Provide the [X, Y] coordinate of the cell's center where the given text is located.  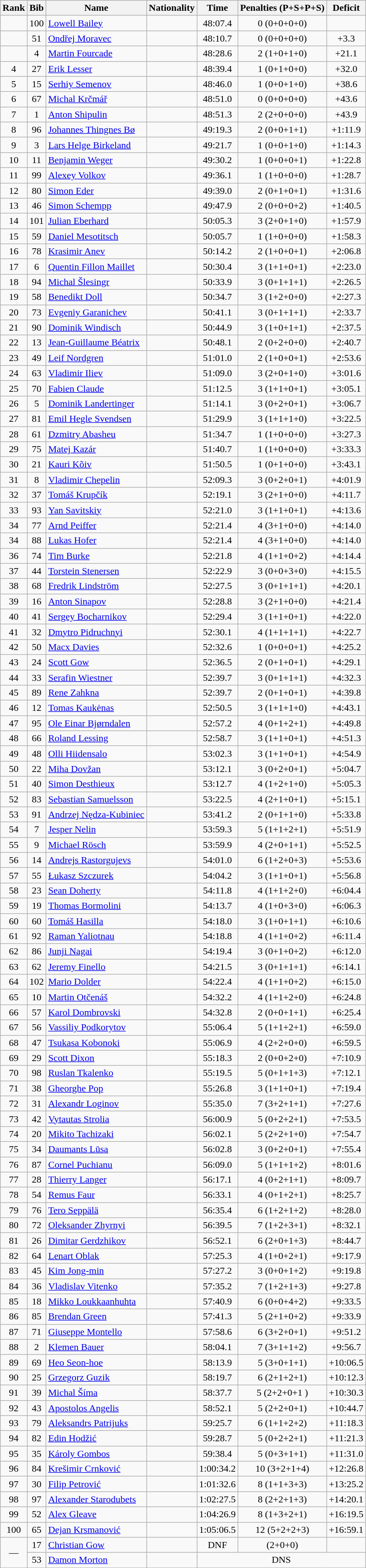
50:48.1 [217, 343]
Martin Otčenáš [96, 997]
Krasimir Anev [96, 251]
52:19.1 [217, 495]
59:25.7 [217, 1423]
53:59.3 [217, 830]
+12:26.8 [346, 1469]
+6:25.4 [346, 1012]
Apostolos Angelis [96, 1408]
+2:23.0 [346, 267]
5 (0+3+1+1) [282, 1454]
+9:27.8 [346, 1286]
Daumants Lūsa [96, 1149]
50:34.7 [217, 297]
+6:59.5 [346, 1043]
52:36.5 [217, 662]
7 (1+2+1+3) [282, 1286]
+4:15.5 [346, 571]
Anton Shipulin [96, 114]
51:12.5 [217, 388]
50:33.9 [217, 282]
+8:44.7 [346, 1241]
49:30.2 [217, 160]
59:38.4 [217, 1454]
+4:32.3 [346, 678]
+3:33.3 [346, 449]
8 (2+2+1+3) [282, 1499]
Quentin Fillon Maillet [96, 267]
4 (1+1+1+1) [282, 632]
Sebastian Samuelsson [96, 799]
53:41.2 [217, 814]
53:59.9 [217, 845]
57:40.9 [217, 1301]
Kauri Kõiv [96, 465]
+4:49.8 [346, 723]
Damon Morton [96, 1560]
+4:22.7 [346, 632]
+1:28.7 [346, 175]
+11:18.3 [346, 1423]
+7:53.5 [346, 1119]
+1:40.5 [346, 206]
4 (2+1+0+1) [282, 799]
Dominik Landertinger [96, 403]
Mikito Tachizaki [96, 1134]
49:36.1 [217, 175]
57:41.3 [217, 1317]
53:22.5 [217, 799]
+1:11.9 [346, 130]
+2:37.5 [346, 327]
Károly Gombos [96, 1454]
+4:54.9 [346, 754]
6 (1+1+2+2) [282, 1423]
8 (1+1+3+3) [282, 1484]
Thomas Bormolini [96, 906]
54:22.4 [217, 982]
48:28.6 [217, 54]
Benedikt Doll [96, 297]
+4:13.6 [346, 510]
102 [37, 982]
5 (2+2+0+1) [282, 1408]
Leif Nordgren [96, 358]
53:12.7 [217, 784]
6 (2+1+2+1) [282, 1377]
+6:11.4 [346, 936]
+9:17.9 [346, 1256]
Arnd Peiffer [96, 525]
+9:19.8 [346, 1271]
Ondřej Moravec [96, 38]
5 (2+2+1+0) [282, 1134]
Edin Hodžić [96, 1438]
50:44.9 [217, 327]
3 (0+0+3+0) [282, 571]
Jeremy Finello [96, 967]
+2:40.7 [346, 343]
Lukas Hofer [96, 541]
+43.9 [346, 114]
+7:12.1 [346, 1073]
+4:43.1 [346, 708]
+10:06.5 [346, 1362]
50:41.1 [217, 312]
DNF [217, 1545]
Michal Šíma [96, 1392]
Torstein Stenersen [96, 571]
1:04:26.9 [217, 1514]
Alexandr Loginov [96, 1103]
55:06.9 [217, 1043]
Johannes Thingnes Bø [96, 130]
+6:06.3 [346, 906]
+5:53.6 [346, 860]
+6:59.0 [346, 1027]
Bib [37, 8]
+5:15.1 [346, 799]
1:01:32.6 [217, 1484]
52:09.3 [217, 480]
56:00.9 [217, 1119]
Andrzej Nędza-Kubiniec [96, 814]
5 (2+2+0+1 ) [282, 1392]
+3:06.7 [346, 403]
+6:14.1 [346, 967]
Mario Dolder [96, 982]
DNS [281, 1560]
Deficit [346, 8]
58:13.9 [217, 1362]
1:02:27.5 [217, 1499]
Martin Fourcade [96, 54]
58:37.7 [217, 1392]
48:51.0 [217, 99]
6 (1+2+0+3) [282, 860]
+4:25.2 [346, 647]
50:05.7 [217, 236]
+5:51.9 [346, 830]
Fredrik Lindström [96, 586]
+10:12.3 [346, 1377]
Michael Rösch [96, 845]
55:06.4 [217, 1027]
5 (2+1+0+2) [282, 1317]
Lowell Bailey [96, 23]
+13:25.2 [346, 1484]
7 (3+1+1+2) [282, 1347]
Łukasz Szczurek [96, 875]
10 (3+2+1+4) [282, 1469]
52:30.1 [217, 632]
+2:33.7 [346, 312]
+2:53.6 [346, 358]
12 (5+2+2+3) [282, 1530]
+14:20.1 [346, 1499]
+7:55.4 [346, 1149]
58:52.1 [217, 1408]
Vladimir Iliev [96, 373]
Vladislav Vitenko [96, 1286]
Fabien Claude [96, 388]
Tsukasa Kobonoki [96, 1043]
+4:11.7 [346, 495]
4 (1+0+3+0) [282, 906]
56:35.4 [217, 1210]
Nationality [172, 8]
51:14.1 [217, 403]
54:32.2 [217, 997]
Dzmitry Abasheu [96, 434]
6 (1+2+1+2) [282, 1210]
+7:19.4 [346, 1088]
+32.0 [346, 69]
+1:31.6 [346, 191]
Tero Seppälä [96, 1210]
Vytautas Strolia [96, 1119]
54:13.7 [217, 906]
+4:01.9 [346, 480]
54:11.8 [217, 890]
7 (1+2+3+1) [282, 1225]
Penalties (P+S+P+S) [282, 8]
57:27.2 [217, 1271]
55:35.0 [217, 1103]
6 (3+2+0+1) [282, 1332]
52:21.8 [217, 556]
Alex Gleave [96, 1514]
Serhiy Semenov [96, 84]
Ruslan Tkalenko [96, 1073]
57:35.2 [217, 1286]
58:19.7 [217, 1377]
Jean-Guillaume Béatrix [96, 343]
4 (2+2+0+0) [282, 1043]
+9:33.9 [346, 1317]
Mikko Loukkaanhuhta [96, 1301]
Macx Davies [96, 647]
Scott Gow [96, 662]
Giuseppe Montello [96, 1332]
Tomas Kaukėnas [96, 708]
2 (0+2+0+0) [282, 343]
56:02.8 [217, 1149]
+2:27.3 [346, 297]
Benjamin Weger [96, 160]
6 (2+0+1+3) [282, 1241]
48:07.4 [217, 23]
48:10.7 [217, 38]
49:19.3 [217, 130]
Filip Petrović [96, 1484]
4 (2+0+1+1) [282, 845]
Vassiliy Podkorytov [96, 1027]
+8:25.7 [346, 1195]
+4:51.3 [346, 738]
54:19.4 [217, 952]
+11:31.0 [346, 1454]
Jesper Nelin [96, 830]
Daniel Mesotitsch [96, 236]
Tomáš Hasilla [96, 921]
7 (3+2+1+1) [282, 1103]
+5:52.5 [346, 845]
5 (3+0+1+1) [282, 1362]
52:27.5 [217, 586]
54:04.2 [217, 875]
Thierry Langer [96, 1180]
Sergey Bocharnikov [96, 616]
Karol Dombrovski [96, 1012]
49:47.9 [217, 206]
52:58.7 [217, 738]
Rene Zahkna [96, 693]
Simon Desthieux [96, 784]
50:30.4 [217, 267]
Olli Hiidensalo [96, 754]
59:28.7 [217, 1438]
3 (0+0+1+2) [282, 1271]
Rank [14, 8]
+4:20.1 [346, 586]
+1:22.8 [346, 160]
5 (0+1+1+3) [282, 1073]
52:28.8 [217, 601]
+6:04.4 [346, 890]
Remus Faur [96, 1195]
51:29.9 [217, 419]
Scott Dixon [96, 1058]
Krešimir Crnković [96, 1469]
+2:26.5 [346, 282]
Andrejs Rastorgujevs [96, 860]
Simon Schempp [96, 206]
48:51.3 [217, 114]
+4:14.4 [346, 556]
3 [37, 145]
+4:29.1 [346, 662]
55:19.5 [217, 1073]
+5:05.3 [346, 784]
Dmytro Pidruchnyi [96, 632]
52:57.2 [217, 723]
+7:54.7 [346, 1134]
+7:10.9 [346, 1058]
48:39.4 [217, 69]
Anton Sinapov [96, 601]
+16:19.5 [346, 1514]
53:12.1 [217, 769]
+3.3 [346, 38]
35 [37, 1454]
54:18.8 [217, 936]
Tim Burke [96, 556]
51:34.7 [217, 434]
(2+0+0) [282, 1545]
48:46.0 [217, 84]
Ole Einar Bjørndalen [96, 723]
52:21.0 [217, 510]
56:52.1 [217, 1241]
6 (0+0+4+2) [282, 1301]
Grzegorz Guzik [96, 1377]
Matej Kazár [96, 449]
Simon Eder [96, 191]
1 [37, 114]
50:05.3 [217, 221]
+5:56.8 [346, 875]
Oleksander Zhyrnyi [96, 1225]
58:04.1 [217, 1347]
53:02.3 [217, 754]
+38.6 [346, 84]
Christian Gow [96, 1545]
54:01.0 [217, 860]
Klemen Bauer [96, 1347]
51:01.0 [217, 358]
+8:28.0 [346, 1210]
49:39.0 [217, 191]
+11:21.3 [346, 1438]
+8:32.1 [346, 1225]
+16:59.1 [346, 1530]
55:18.3 [217, 1058]
3 (0+1+0+2) [282, 952]
Vladimir Chepelin [96, 480]
51:50.5 [217, 465]
52:29.4 [217, 616]
Yan Savitskiy [96, 510]
+8:09.7 [346, 1180]
Roland Lessing [96, 738]
2 (2+0+0+0) [282, 114]
+3:43.1 [346, 465]
56:17.1 [217, 1180]
+4:39.8 [346, 693]
Dominik Windisch [96, 327]
+43.6 [346, 99]
Name [96, 8]
Michal Krčmář [96, 99]
Evgeniy Garanichev [96, 312]
56:02.1 [217, 1134]
56:39.5 [217, 1225]
5 (1+1+1+2) [282, 1165]
54:32.8 [217, 1012]
Emil Hegle Svendsen [96, 419]
+5:33.8 [346, 814]
+3:27.3 [346, 434]
52:32.6 [217, 647]
Erik Lesser [96, 69]
— [14, 1552]
+2:06.8 [346, 251]
+21.1 [346, 54]
2 (0+1+1+0) [282, 814]
+10:30.3 [346, 1392]
1:00:34.2 [217, 1469]
55:26.8 [217, 1088]
+3:05.1 [346, 388]
+9:56.7 [346, 1347]
Miha Dovžan [96, 769]
2 (0+0+0+2) [282, 206]
56:09.0 [217, 1165]
+7:27.6 [346, 1103]
+8:01.6 [346, 1165]
Heo Seon-hoe [96, 1362]
Raman Yaliotnau [96, 936]
Time [217, 8]
4 (0+2+1+1) [282, 1180]
3 (1+2+0+0) [282, 297]
Lars Helge Birkeland [96, 145]
4 (1+0+2+1) [282, 1256]
52:50.5 [217, 708]
+9:51.2 [346, 1332]
51:40.7 [217, 449]
+1:57.9 [346, 221]
57:58.6 [217, 1332]
49:21.7 [217, 145]
8 (1+3+2+1) [282, 1514]
Cornel Puchianu [96, 1165]
+6:15.0 [346, 982]
+6:24.8 [346, 997]
Junji Nagai [96, 952]
2 (1+0+1+0) [282, 54]
+1:14.3 [346, 145]
57:25.3 [217, 1256]
+4:21.4 [346, 601]
Michal Šlesingr [96, 282]
4 (1+2+1+0) [282, 784]
+10:44.7 [346, 1408]
+3:01.6 [346, 373]
2 [37, 1347]
Brendan Green [96, 1317]
+6:12.0 [346, 952]
Alexander Starodubets [96, 1499]
54:21.5 [217, 967]
50:14.2 [217, 251]
Julian Eberhard [96, 221]
Dimitar Gerdzhikov [96, 1241]
Sean Doherty [96, 890]
+6:10.6 [346, 921]
52:22.9 [217, 571]
+1:58.3 [346, 236]
1:05:06.5 [217, 1530]
2 (0+0+2+0) [282, 1058]
Tomáš Krupčík [96, 495]
Serafin Wiestner [96, 678]
54:18.0 [217, 921]
Lenart Oblak [96, 1256]
Dejan Krsmanović [96, 1530]
+4:22.0 [346, 616]
56:33.1 [217, 1195]
Alexey Volkov [96, 175]
+9:33.5 [346, 1301]
+5:04.7 [346, 769]
101 [37, 221]
51:09.0 [217, 373]
Kim Jong-min [96, 1271]
Gheorghe Pop [96, 1088]
Aleksandrs Patrijuks [96, 1423]
+3:22.5 [346, 419]
